Detect which cell encompasses the target text, then output its (x, y) center coordinate. 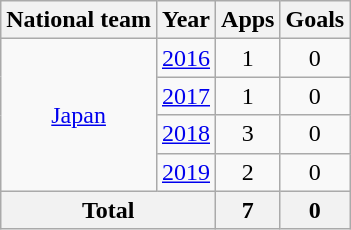
Total (108, 210)
3 (248, 134)
2019 (186, 172)
Apps (248, 20)
2018 (186, 134)
7 (248, 210)
2017 (186, 96)
Japan (79, 115)
2 (248, 172)
National team (79, 20)
2016 (186, 58)
Year (186, 20)
Goals (315, 20)
